Return [X, Y] of the center of cell containing provided text 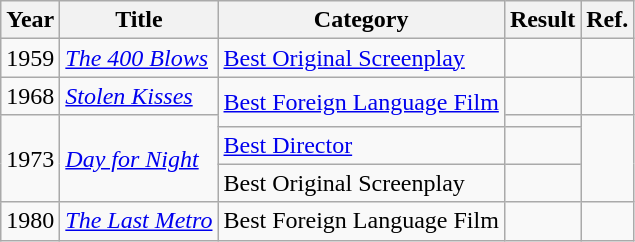
1968 [30, 96]
The 400 Blows [139, 58]
1973 [30, 158]
Title [139, 20]
Result [542, 20]
Best Director [361, 145]
Day for Night [139, 158]
The Last Metro [139, 221]
Ref. [608, 20]
Category [361, 20]
Stolen Kisses [139, 96]
1959 [30, 58]
1980 [30, 221]
Year [30, 20]
